Search for the cell housing the specified text and yield its (X, Y) center coordinate. 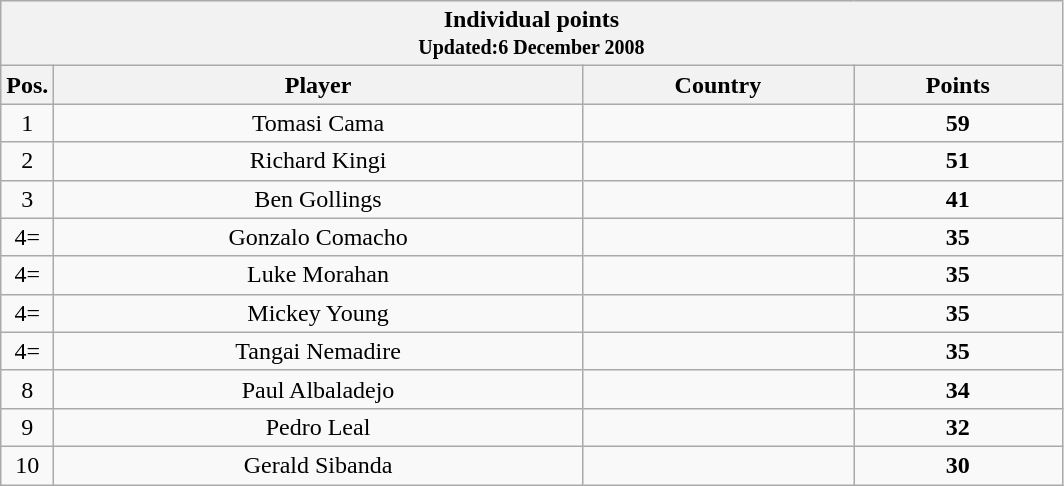
Ben Gollings (318, 199)
Luke Morahan (318, 275)
Mickey Young (318, 313)
8 (28, 389)
Tomasi Cama (318, 123)
Gonzalo Comacho (318, 237)
Country (718, 85)
30 (958, 465)
Player (318, 85)
51 (958, 161)
59 (958, 123)
41 (958, 199)
2 (28, 161)
34 (958, 389)
9 (28, 427)
Tangai Nemadire (318, 351)
Pedro Leal (318, 427)
3 (28, 199)
1 (28, 123)
10 (28, 465)
Individual pointsUpdated:6 December 2008 (532, 34)
Gerald Sibanda (318, 465)
Paul Albaladejo (318, 389)
32 (958, 427)
Richard Kingi (318, 161)
Points (958, 85)
Pos. (28, 85)
